Output the [x, y] coordinate of the center of the cell containing the given text.  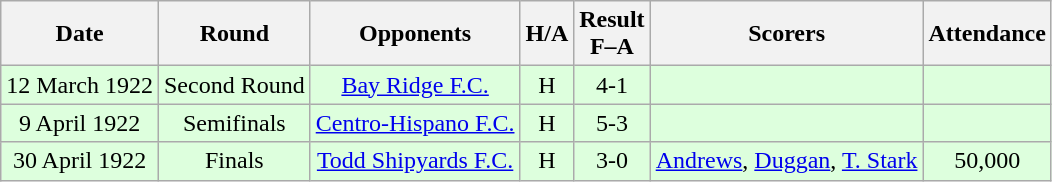
Semifinals [234, 123]
Opponents [415, 34]
5-3 [612, 123]
Attendance [987, 34]
H/A [547, 34]
50,000 [987, 161]
ResultF–A [612, 34]
Andrews, Duggan, T. Stark [786, 161]
3-0 [612, 161]
Centro-Hispano F.C. [415, 123]
Finals [234, 161]
9 April 1922 [80, 123]
12 March 1922 [80, 85]
Bay Ridge F.C. [415, 85]
4-1 [612, 85]
Second Round [234, 85]
Round [234, 34]
30 April 1922 [80, 161]
Scorers [786, 34]
Date [80, 34]
Todd Shipyards F.C. [415, 161]
